For the text-containing cell, return its midpoint in (X, Y) coordinate format. 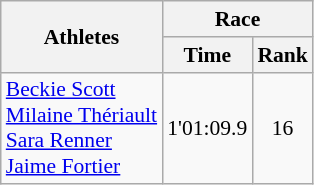
16 (282, 128)
Beckie ScottMilaine ThériaultSara RennerJaime Fortier (82, 128)
Athletes (82, 36)
Time (207, 55)
1'01:09.9 (207, 128)
Race (238, 19)
Rank (282, 55)
